Capture the cell that displays the provided text and extract its (x, y) central coordinate. 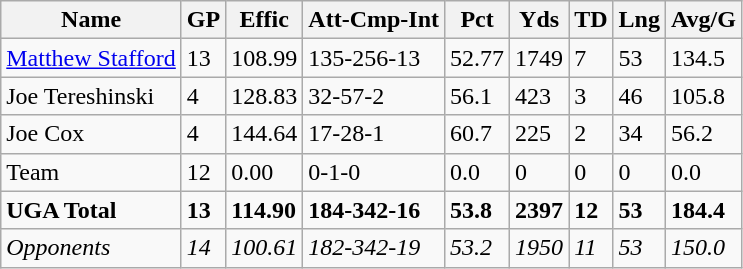
Name (92, 20)
184.4 (703, 210)
Effic (264, 20)
TD (591, 20)
Yds (540, 20)
UGA Total (92, 210)
0.00 (264, 172)
423 (540, 96)
3 (591, 96)
11 (591, 248)
14 (203, 248)
34 (639, 134)
52.77 (478, 58)
Opponents (92, 248)
46 (639, 96)
2 (591, 134)
225 (540, 134)
56.2 (703, 134)
32-57-2 (374, 96)
60.7 (478, 134)
100.61 (264, 248)
Pct (478, 20)
Joe Tereshinski (92, 96)
1749 (540, 58)
134.5 (703, 58)
GP (203, 20)
105.8 (703, 96)
114.90 (264, 210)
Matthew Stafford (92, 58)
Avg/G (703, 20)
144.64 (264, 134)
Joe Cox (92, 134)
53.8 (478, 210)
7 (591, 58)
150.0 (703, 248)
56.1 (478, 96)
0-1-0 (374, 172)
108.99 (264, 58)
Team (92, 172)
17-28-1 (374, 134)
128.83 (264, 96)
Lng (639, 20)
Att-Cmp-Int (374, 20)
2397 (540, 210)
135-256-13 (374, 58)
1950 (540, 248)
53.2 (478, 248)
184-342-16 (374, 210)
182-342-19 (374, 248)
